Provide the (X, Y) coordinate of the cell's center where the given text is located.  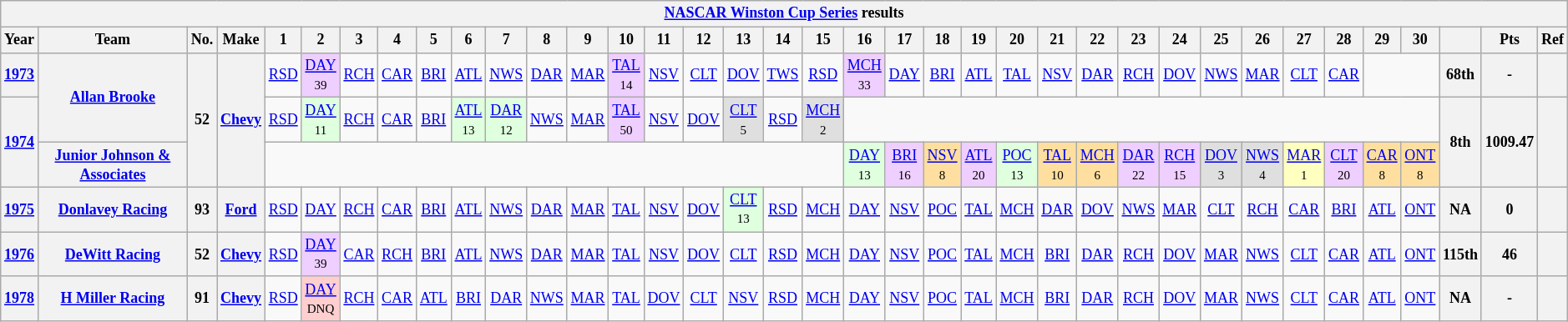
27 (1304, 40)
CAR8 (1382, 164)
MCH6 (1098, 164)
1974 (20, 142)
TAL50 (626, 120)
DAY11 (321, 120)
H Miller Racing (112, 299)
NWS4 (1262, 164)
10 (626, 40)
Year (20, 40)
TWS (783, 75)
25 (1222, 40)
29 (1382, 40)
1009.47 (1510, 142)
1 (283, 40)
13 (743, 40)
TAL10 (1057, 164)
8 (546, 40)
8th (1461, 142)
115th (1461, 254)
MCH2 (823, 120)
68th (1461, 75)
4 (397, 40)
1975 (20, 209)
18 (942, 40)
2 (321, 40)
93 (202, 209)
DAY13 (864, 164)
NASCAR Winston Cup Series results (784, 13)
DAR22 (1139, 164)
MCH33 (864, 75)
Junior Johnson & Associates (112, 164)
Make (241, 40)
MAR1 (1304, 164)
CLT5 (743, 120)
16 (864, 40)
14 (783, 40)
Team (112, 40)
22 (1098, 40)
Pts (1510, 40)
BRI16 (904, 164)
26 (1262, 40)
23 (1139, 40)
1973 (20, 75)
12 (704, 40)
CLT20 (1344, 164)
1978 (20, 299)
1976 (20, 254)
No. (202, 40)
DAYDNQ (321, 299)
15 (823, 40)
3 (359, 40)
ATL20 (979, 164)
DOV3 (1222, 164)
Ford (241, 209)
20 (1017, 40)
Allan Brooke (112, 97)
CLT13 (743, 209)
21 (1057, 40)
28 (1344, 40)
7 (506, 40)
9 (588, 40)
Ref (1553, 40)
19 (979, 40)
RCH15 (1180, 164)
46 (1510, 254)
0 (1510, 209)
POC13 (1017, 164)
24 (1180, 40)
30 (1420, 40)
TAL14 (626, 75)
DAR12 (506, 120)
Donlavey Racing (112, 209)
ONT8 (1420, 164)
6 (468, 40)
ATL13 (468, 120)
DeWitt Racing (112, 254)
11 (664, 40)
5 (433, 40)
91 (202, 299)
17 (904, 40)
NSV8 (942, 164)
